Search for the cell housing the specified text and yield its [x, y] center coordinate. 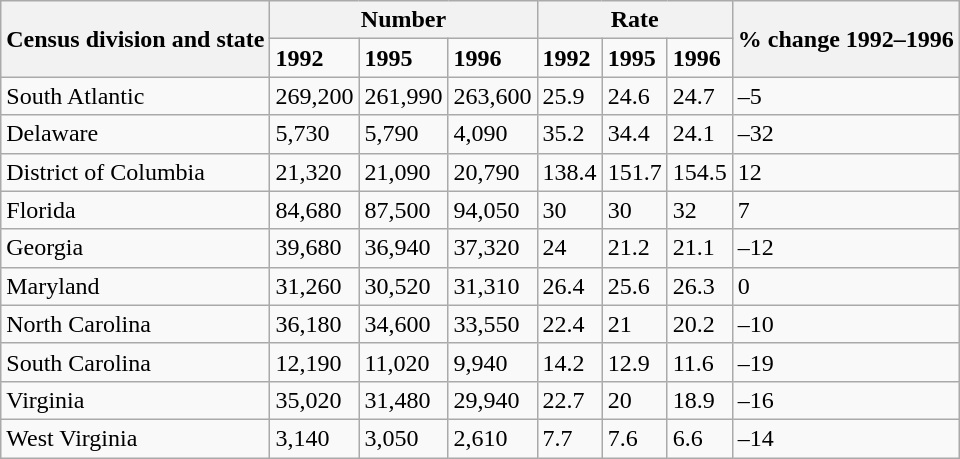
34,600 [404, 324]
–32 [846, 134]
263,600 [492, 96]
33,550 [492, 324]
12.9 [634, 362]
–5 [846, 96]
7.7 [570, 438]
South Carolina [136, 362]
–12 [846, 248]
3,140 [314, 438]
31,310 [492, 286]
South Atlantic [136, 96]
Virginia [136, 400]
21.2 [634, 248]
35.2 [570, 134]
261,990 [404, 96]
84,680 [314, 210]
31,480 [404, 400]
–16 [846, 400]
12 [846, 172]
87,500 [404, 210]
Maryland [136, 286]
22.7 [570, 400]
269,200 [314, 96]
21,320 [314, 172]
21,090 [404, 172]
–19 [846, 362]
Number [404, 20]
24.6 [634, 96]
25.9 [570, 96]
5,730 [314, 134]
138.4 [570, 172]
11.6 [700, 362]
24.1 [700, 134]
20 [634, 400]
4,090 [492, 134]
% change 1992–1996 [846, 39]
21.1 [700, 248]
24 [570, 248]
3,050 [404, 438]
2,610 [492, 438]
24.7 [700, 96]
0 [846, 286]
94,050 [492, 210]
West Virginia [136, 438]
34.4 [634, 134]
20.2 [700, 324]
Georgia [136, 248]
11,020 [404, 362]
32 [700, 210]
North Carolina [136, 324]
14.2 [570, 362]
6.6 [700, 438]
9,940 [492, 362]
29,940 [492, 400]
21 [634, 324]
35,020 [314, 400]
26.3 [700, 286]
22.4 [570, 324]
26.4 [570, 286]
154.5 [700, 172]
31,260 [314, 286]
District of Columbia [136, 172]
30,520 [404, 286]
Census division and state [136, 39]
25.6 [634, 286]
39,680 [314, 248]
7 [846, 210]
–10 [846, 324]
36,180 [314, 324]
12,190 [314, 362]
Rate [634, 20]
37,320 [492, 248]
5,790 [404, 134]
18.9 [700, 400]
Delaware [136, 134]
Florida [136, 210]
20,790 [492, 172]
7.6 [634, 438]
36,940 [404, 248]
–14 [846, 438]
151.7 [634, 172]
